From the cell containing the given text, extract its center point as (X, Y) coordinate. 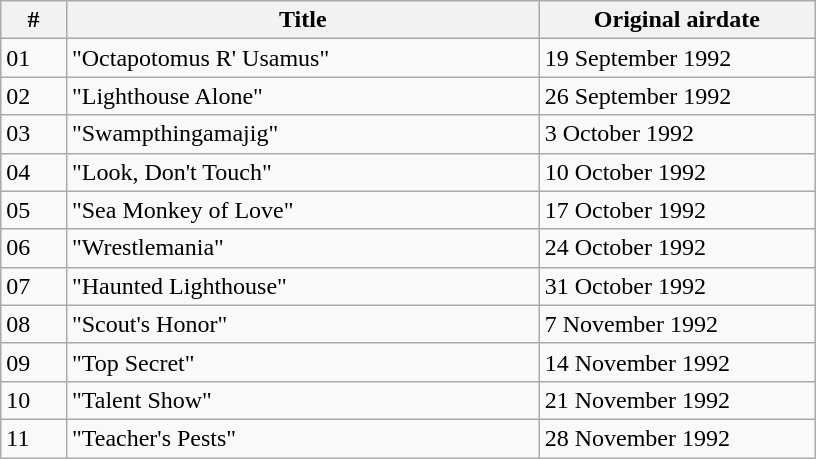
05 (34, 210)
28 November 1992 (676, 438)
Original airdate (676, 20)
26 September 1992 (676, 96)
"Talent Show" (302, 400)
07 (34, 286)
21 November 1992 (676, 400)
10 (34, 400)
08 (34, 324)
"Scout's Honor" (302, 324)
06 (34, 248)
02 (34, 96)
14 November 1992 (676, 362)
"Haunted Lighthouse" (302, 286)
09 (34, 362)
17 October 1992 (676, 210)
"Sea Monkey of Love" (302, 210)
10 October 1992 (676, 172)
Title (302, 20)
31 October 1992 (676, 286)
"Top Secret" (302, 362)
"Octapotomus R' Usamus" (302, 58)
24 October 1992 (676, 248)
19 September 1992 (676, 58)
11 (34, 438)
03 (34, 134)
# (34, 20)
"Look, Don't Touch" (302, 172)
"Lighthouse Alone" (302, 96)
"Teacher's Pests" (302, 438)
"Swampthingamajig" (302, 134)
04 (34, 172)
7 November 1992 (676, 324)
3 October 1992 (676, 134)
"Wrestlemania" (302, 248)
01 (34, 58)
